Pinpoint the cell where the given text exists, returning its (x, y) midpoint coordinate. 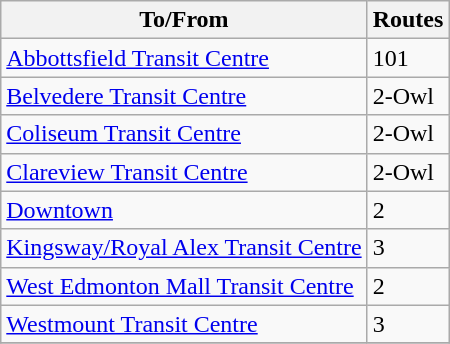
Coliseum Transit Centre (184, 134)
To/From (184, 20)
West Edmonton Mall Transit Centre (184, 286)
Kingsway/Royal Alex Transit Centre (184, 248)
Westmount Transit Centre (184, 324)
Downtown (184, 210)
101 (408, 58)
Routes (408, 20)
Clareview Transit Centre (184, 172)
Abbottsfield Transit Centre (184, 58)
Belvedere Transit Centre (184, 96)
